Locate the cell with the specified text and output its (X, Y) center coordinate. 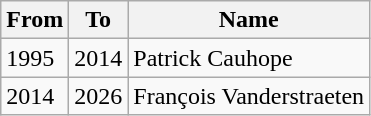
To (98, 20)
François Vanderstraeten (249, 96)
2026 (98, 96)
From (35, 20)
Name (249, 20)
1995 (35, 58)
Patrick Cauhope (249, 58)
